From the cell containing the given text, extract its center point as (x, y) coordinate. 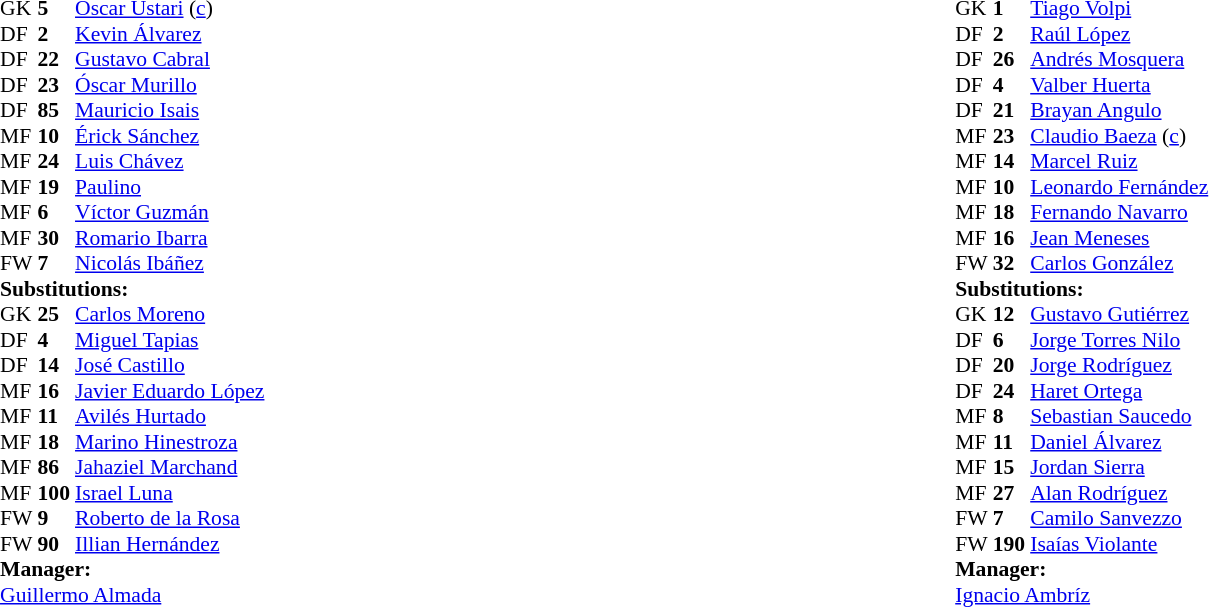
Mauricio Isais (170, 111)
12 (1012, 315)
Paulino (170, 187)
Carlos Moreno (170, 315)
8 (1012, 417)
Avilés Hurtado (170, 417)
Kevin Álvarez (170, 34)
Marcel Ruiz (1119, 161)
26 (1012, 59)
Luis Chávez (170, 161)
Daniel Álvarez (1119, 442)
Víctor Guzmán (170, 213)
30 (57, 238)
25 (57, 315)
Camilo Sanvezzo (1119, 519)
27 (1012, 493)
Brayan Angulo (1119, 111)
15 (1012, 467)
86 (57, 467)
22 (57, 59)
100 (57, 493)
Roberto de la Rosa (170, 519)
Isaías Violante (1119, 544)
Érick Sánchez (170, 136)
19 (57, 187)
Óscar Murillo (170, 85)
190 (1012, 544)
Gustavo Cabral (170, 59)
9 (57, 519)
Jorge Rodríguez (1119, 365)
Raúl López (1119, 34)
20 (1012, 365)
Valber Huerta (1119, 85)
Leonardo Fernández (1119, 187)
Claudio Baeza (c) (1119, 136)
85 (57, 111)
Andrés Mosquera (1119, 59)
Sebastian Saucedo (1119, 417)
Marino Hinestroza (170, 442)
Illian Hernández (170, 544)
Fernando Navarro (1119, 213)
Jordan Sierra (1119, 467)
Jahaziel Marchand (170, 467)
32 (1012, 263)
Alan Rodríguez (1119, 493)
Carlos González (1119, 263)
José Castillo (170, 365)
Romario Ibarra (170, 238)
90 (57, 544)
Javier Eduardo López (170, 391)
Gustavo Gutiérrez (1119, 315)
21 (1012, 111)
Israel Luna (170, 493)
Miguel Tapias (170, 340)
Jean Meneses (1119, 238)
Jorge Torres Nilo (1119, 340)
Nicolás Ibáñez (170, 263)
Haret Ortega (1119, 391)
